Determine the [x, y] coordinate at the center of the cell enclosing the given text.  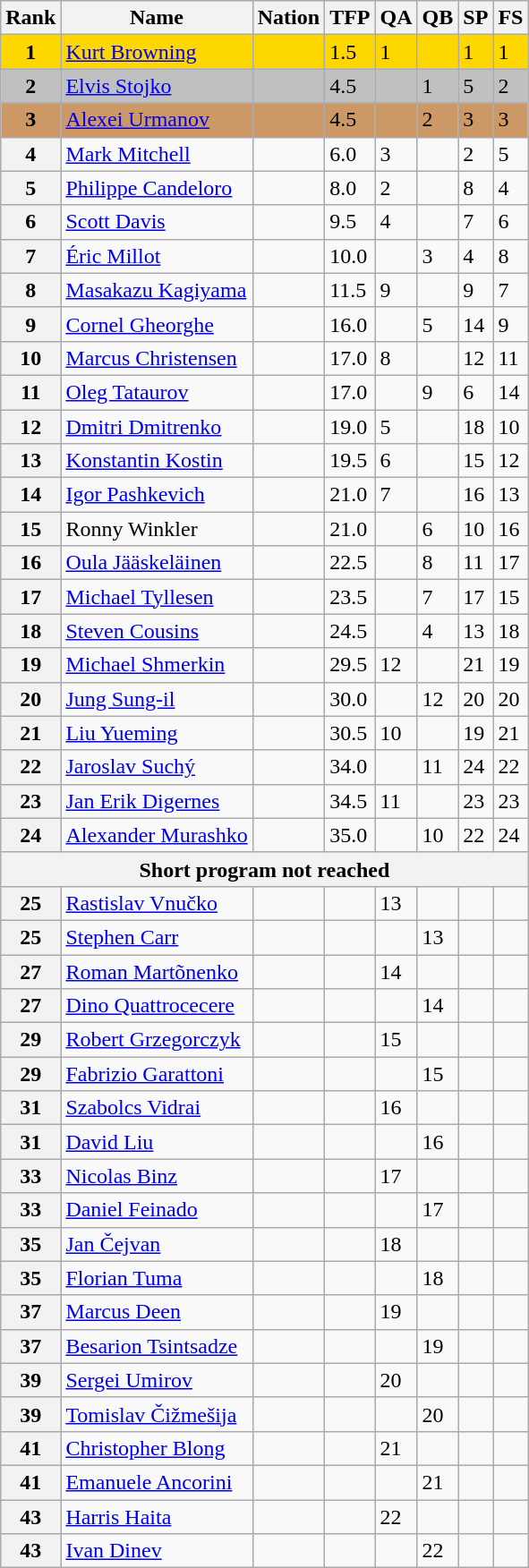
30.5 [350, 733]
Alexander Murashko [157, 835]
Robert Grzegorczyk [157, 1040]
Ronny Winkler [157, 529]
SP [476, 18]
8.0 [350, 188]
QA [396, 18]
David Liu [157, 1142]
Fabrizio Garattoni [157, 1074]
23.5 [350, 597]
Besarion Tsintsadze [157, 1346]
Marcus Deen [157, 1312]
Marcus Christensen [157, 358]
Stephen Carr [157, 937]
34.5 [350, 801]
Jaroslav Suchý [157, 767]
QB [438, 18]
9.5 [350, 222]
Steven Cousins [157, 631]
Sergei Umirov [157, 1380]
Kurt Browning [157, 52]
34.0 [350, 767]
Igor Pashkevich [157, 495]
Dino Quattrocecere [157, 1006]
TFP [350, 18]
24.5 [350, 631]
29.5 [350, 665]
Dmitri Dmitrenko [157, 427]
Name [157, 18]
35.0 [350, 835]
Mark Mitchell [157, 154]
Szabolcs Vidrai [157, 1108]
Roman Martõnenko [157, 971]
Jan Erik Digernes [157, 801]
Michael Shmerkin [157, 665]
Philippe Candeloro [157, 188]
Liu Yueming [157, 733]
FS [510, 18]
22.5 [350, 563]
Scott Davis [157, 222]
Rank [30, 18]
Short program not reached [265, 869]
Cornel Gheorghe [157, 324]
Ivan Dinev [157, 1551]
Florian Tuma [157, 1278]
Éric Millot [157, 256]
1.5 [350, 52]
Tomislav Čižmešija [157, 1414]
19.0 [350, 427]
Christopher Blong [157, 1448]
Daniel Feinado [157, 1210]
19.5 [350, 461]
Alexei Urmanov [157, 120]
11.5 [350, 290]
Oula Jääskeläinen [157, 563]
Michael Tyllesen [157, 597]
Masakazu Kagiyama [157, 290]
30.0 [350, 699]
Emanuele Ancorini [157, 1482]
Jan Čejvan [157, 1244]
Rastislav Vnučko [157, 903]
Harris Haita [157, 1517]
6.0 [350, 154]
Konstantin Kostin [157, 461]
16.0 [350, 324]
Nicolas Binz [157, 1176]
Oleg Tataurov [157, 392]
Jung Sung-il [157, 699]
Nation [288, 18]
Elvis Stojko [157, 86]
10.0 [350, 256]
